Output the (x, y) coordinate of the center of the cell containing the given text.  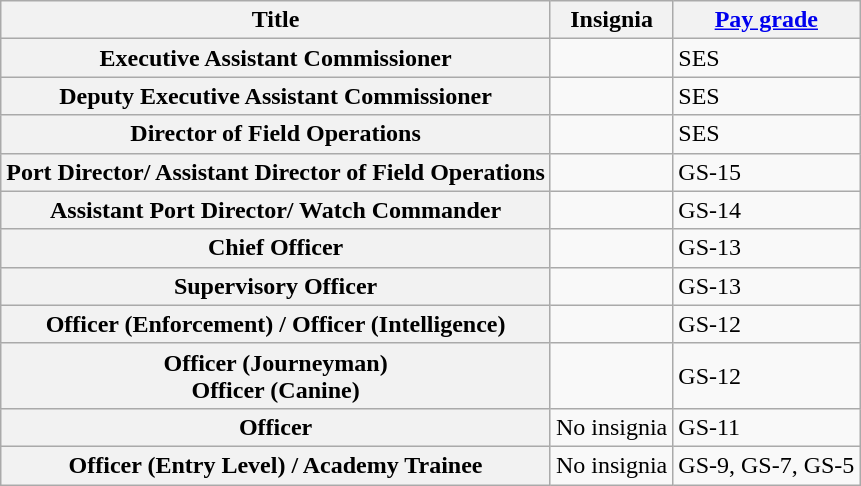
Pay grade (766, 20)
Deputy Executive Assistant Commissioner (276, 96)
GS-14 (766, 210)
Assistant Port Director/ Watch Commander (276, 210)
Port Director/ Assistant Director of Field Operations (276, 172)
GS-11 (766, 427)
Supervisory Officer (276, 286)
Executive Assistant Commissioner (276, 58)
GS-15 (766, 172)
Chief Officer (276, 248)
Director of Field Operations (276, 134)
Officer (Entry Level) / Academy Trainee (276, 465)
Insignia (611, 20)
Officer (276, 427)
Officer (Enforcement) / Officer (Intelligence) (276, 324)
Officer (Journeyman)Officer (Canine) (276, 376)
Title (276, 20)
GS-9, GS-7, GS-5 (766, 465)
